Provide the [x, y] coordinate of the cell's center where the given text is located.  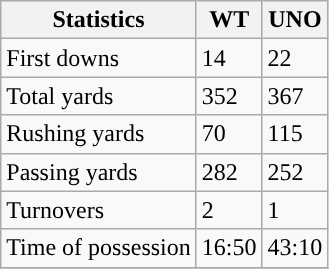
UNO [295, 20]
43:10 [295, 248]
252 [295, 172]
352 [229, 96]
14 [229, 58]
282 [229, 172]
Total yards [99, 96]
367 [295, 96]
WT [229, 20]
1 [295, 210]
22 [295, 58]
Turnovers [99, 210]
Time of possession [99, 248]
Statistics [99, 20]
115 [295, 134]
Rushing yards [99, 134]
Passing yards [99, 172]
First downs [99, 58]
16:50 [229, 248]
70 [229, 134]
2 [229, 210]
